Provide the (x, y) coordinate of the cell's center where the given text is located.  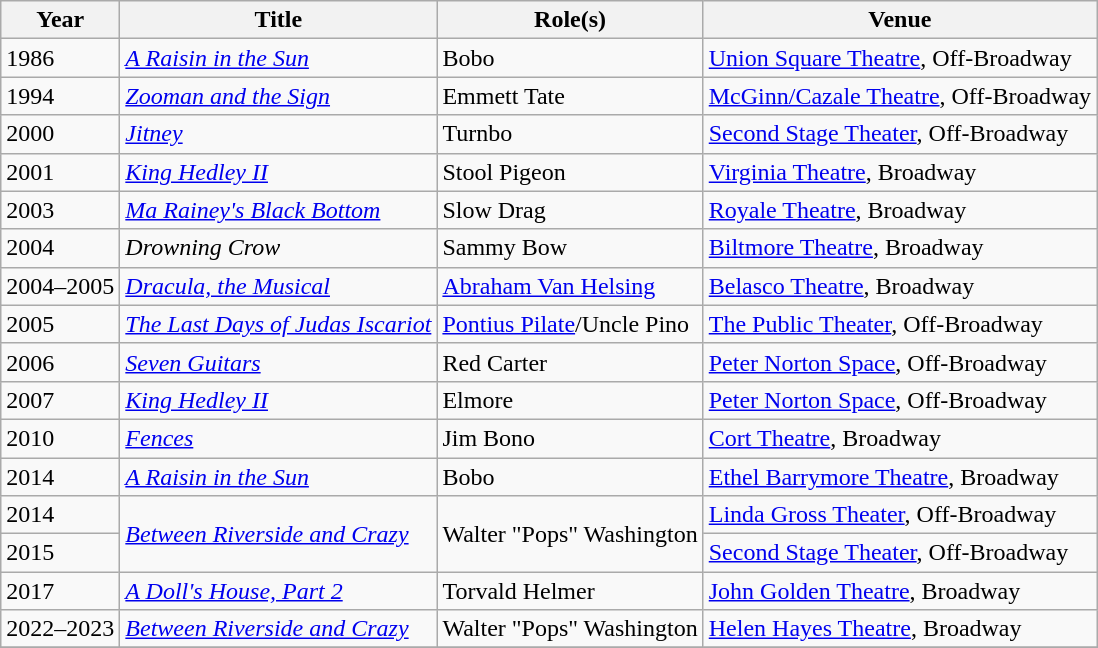
Cort Theatre, Broadway (900, 438)
1994 (60, 96)
2004 (60, 248)
Stool Pigeon (570, 172)
The Public Theater, Off-Broadway (900, 324)
1986 (60, 58)
Sammy Bow (570, 248)
2017 (60, 591)
Jim Bono (570, 438)
2000 (60, 134)
2015 (60, 553)
Abraham Van Helsing (570, 286)
Zooman and the Sign (278, 96)
Belasco Theatre, Broadway (900, 286)
2022–2023 (60, 629)
Emmett Tate (570, 96)
Title (278, 20)
Linda Gross Theater, Off-Broadway (900, 515)
John Golden Theatre, Broadway (900, 591)
Virginia Theatre, Broadway (900, 172)
2003 (60, 210)
McGinn/Cazale Theatre, Off-Broadway (900, 96)
Elmore (570, 400)
Seven Guitars (278, 362)
Torvald Helmer (570, 591)
Role(s) (570, 20)
Red Carter (570, 362)
Ethel Barrymore Theatre, Broadway (900, 477)
The Last Days of Judas Iscariot (278, 324)
Biltmore Theatre, Broadway (900, 248)
2010 (60, 438)
Pontius Pilate/Uncle Pino (570, 324)
Dracula, the Musical (278, 286)
2005 (60, 324)
Drowning Crow (278, 248)
2007 (60, 400)
2004–2005 (60, 286)
Fences (278, 438)
Royale Theatre, Broadway (900, 210)
Ma Rainey's Black Bottom (278, 210)
Helen Hayes Theatre, Broadway (900, 629)
Turnbo (570, 134)
2006 (60, 362)
2001 (60, 172)
Venue (900, 20)
A Doll's House, Part 2 (278, 591)
Slow Drag (570, 210)
Union Square Theatre, Off-Broadway (900, 58)
Year (60, 20)
Jitney (278, 134)
